Search for the cell housing the specified text and yield its [x, y] center coordinate. 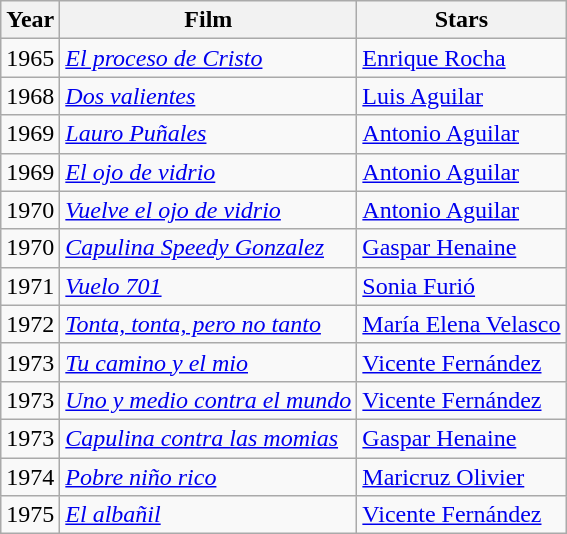
Maricruz Olivier [462, 477]
Film [208, 20]
1968 [30, 96]
Tu camino y el mio [208, 362]
1975 [30, 515]
El albañil [208, 515]
Uno y medio contra el mundo [208, 400]
Vuelo 701 [208, 286]
Luis Aguilar [462, 96]
Capulina contra las momias [208, 438]
Capulina Speedy Gonzalez [208, 248]
Year [30, 20]
María Elena Velasco [462, 324]
1965 [30, 58]
1974 [30, 477]
Lauro Puñales [208, 134]
Pobre niño rico [208, 477]
Enrique Rocha [462, 58]
1971 [30, 286]
Vuelve el ojo de vidrio [208, 210]
Stars [462, 20]
1972 [30, 324]
Tonta, tonta, pero no tanto [208, 324]
Sonia Furió [462, 286]
El proceso de Cristo [208, 58]
Dos valientes [208, 96]
El ojo de vidrio [208, 172]
